Pinpoint the cell where the given text exists, returning its [x, y] midpoint coordinate. 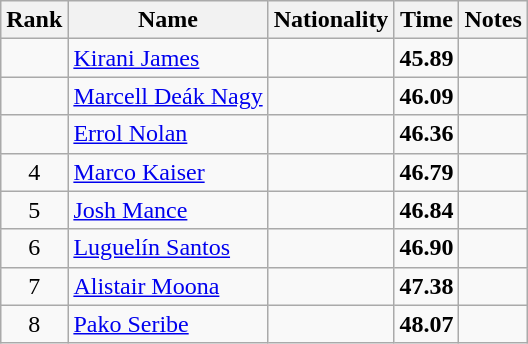
6 [34, 248]
Alistair Moona [168, 286]
48.07 [426, 324]
4 [34, 172]
Marcell Deák Nagy [168, 96]
Rank [34, 20]
Nationality [331, 20]
Errol Nolan [168, 134]
45.89 [426, 58]
46.79 [426, 172]
Luguelín Santos [168, 248]
7 [34, 286]
5 [34, 210]
46.84 [426, 210]
46.36 [426, 134]
Pako Seribe [168, 324]
Name [168, 20]
Josh Mance [168, 210]
46.09 [426, 96]
Notes [493, 20]
Time [426, 20]
46.90 [426, 248]
47.38 [426, 286]
8 [34, 324]
Marco Kaiser [168, 172]
Kirani James [168, 58]
